Extract the (x, y) coordinate from the center of the cell holding the provided text.  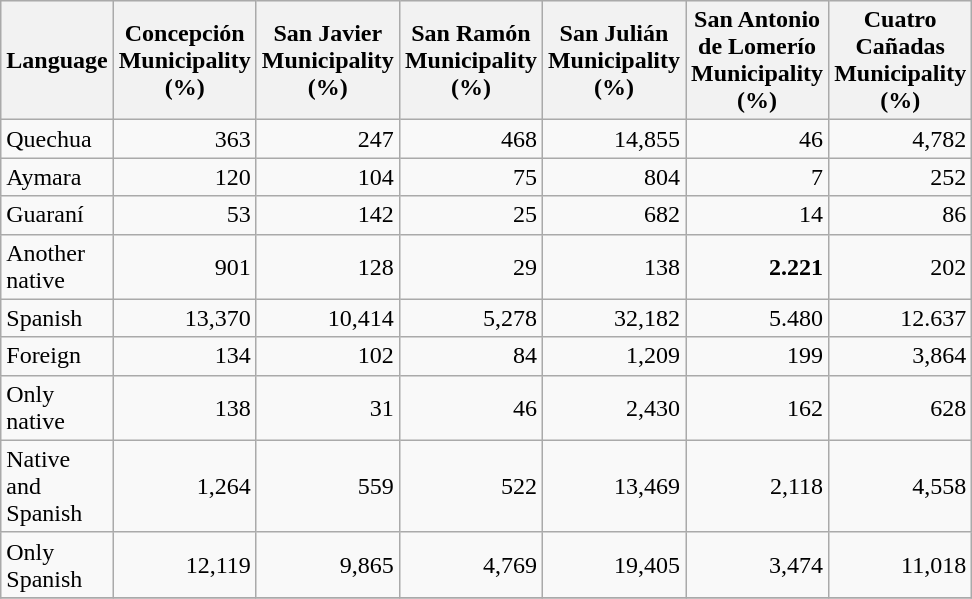
19,405 (614, 564)
804 (614, 177)
247 (328, 139)
2,118 (758, 486)
252 (900, 177)
Concepción Municipality (%) (184, 60)
3,474 (758, 564)
128 (328, 266)
Quechua (57, 139)
901 (184, 266)
202 (900, 266)
4,558 (900, 486)
4,782 (900, 139)
468 (470, 139)
Only native (57, 408)
25 (470, 215)
13,370 (184, 318)
559 (328, 486)
53 (184, 215)
199 (758, 356)
134 (184, 356)
San Javier Municipality (%) (328, 60)
84 (470, 356)
104 (328, 177)
12.637 (900, 318)
Guaraní (57, 215)
120 (184, 177)
363 (184, 139)
29 (470, 266)
75 (470, 177)
Only Spanish (57, 564)
4,769 (470, 564)
12,119 (184, 564)
Native and Spanish (57, 486)
Foreign (57, 356)
San Ramón Municipality (%) (470, 60)
5,278 (470, 318)
San Antonio de Lomerío Municipality (%) (758, 60)
10,414 (328, 318)
14,855 (614, 139)
3,864 (900, 356)
7 (758, 177)
628 (900, 408)
32,182 (614, 318)
162 (758, 408)
11,018 (900, 564)
102 (328, 356)
13,469 (614, 486)
2.221 (758, 266)
1,209 (614, 356)
Aymara (57, 177)
San Julián Municipality (%) (614, 60)
1,264 (184, 486)
2,430 (614, 408)
14 (758, 215)
142 (328, 215)
5.480 (758, 318)
682 (614, 215)
31 (328, 408)
Language (57, 60)
9,865 (328, 564)
522 (470, 486)
Spanish (57, 318)
Another native (57, 266)
86 (900, 215)
Cuatro Cañadas Municipality (%) (900, 60)
